For the text-containing cell, return its midpoint in (x, y) coordinate format. 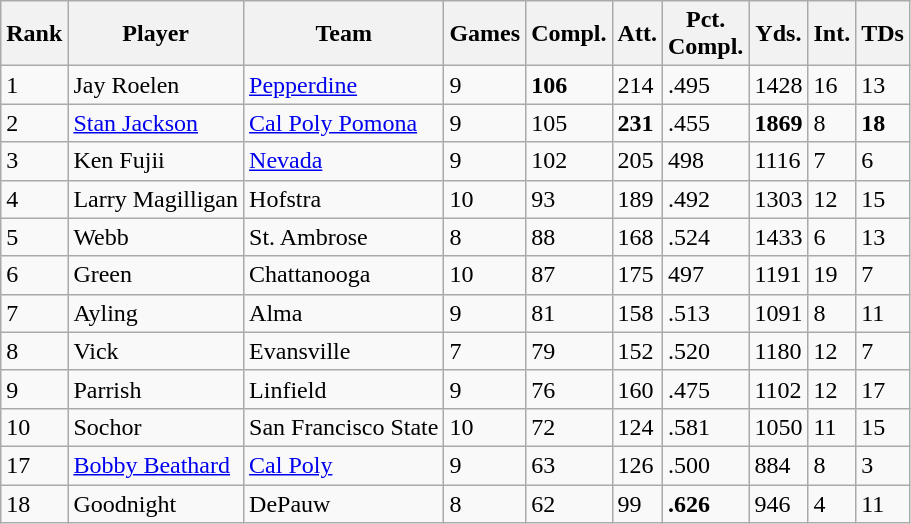
1 (34, 85)
Sochor (156, 427)
152 (637, 351)
1869 (778, 123)
.455 (705, 123)
Evansville (344, 351)
205 (637, 161)
Jay Roelen (156, 85)
Green (156, 275)
160 (637, 389)
93 (569, 199)
Stan Jackson (156, 123)
884 (778, 465)
946 (778, 503)
Pepperdine (344, 85)
Cal Poly Pomona (344, 123)
76 (569, 389)
102 (569, 161)
.520 (705, 351)
.581 (705, 427)
87 (569, 275)
99 (637, 503)
Pct.Compl. (705, 34)
1303 (778, 199)
Nevada (344, 161)
1428 (778, 85)
5 (34, 237)
DePauw (344, 503)
Goodnight (156, 503)
2 (34, 123)
.492 (705, 199)
1050 (778, 427)
175 (637, 275)
19 (832, 275)
Vick (156, 351)
San Francisco State (344, 427)
79 (569, 351)
TDs (883, 34)
168 (637, 237)
Rank (34, 34)
231 (637, 123)
81 (569, 313)
105 (569, 123)
62 (569, 503)
497 (705, 275)
Larry Magilligan (156, 199)
Games (485, 34)
Ayling (156, 313)
214 (637, 85)
1116 (778, 161)
1091 (778, 313)
.495 (705, 85)
106 (569, 85)
1191 (778, 275)
Chattanooga (344, 275)
.524 (705, 237)
Int. (832, 34)
.500 (705, 465)
1180 (778, 351)
St. Ambrose (344, 237)
63 (569, 465)
.626 (705, 503)
Parrish (156, 389)
16 (832, 85)
.513 (705, 313)
Linfield (344, 389)
Compl. (569, 34)
Cal Poly (344, 465)
Alma (344, 313)
Team (344, 34)
124 (637, 427)
Yds. (778, 34)
Ken Fujii (156, 161)
.475 (705, 389)
88 (569, 237)
498 (705, 161)
Hofstra (344, 199)
1433 (778, 237)
Att. (637, 34)
Bobby Beathard (156, 465)
189 (637, 199)
158 (637, 313)
1102 (778, 389)
Player (156, 34)
Webb (156, 237)
72 (569, 427)
126 (637, 465)
